Scan for the cell matching the given text and deliver its [X, Y] coordinate at center. 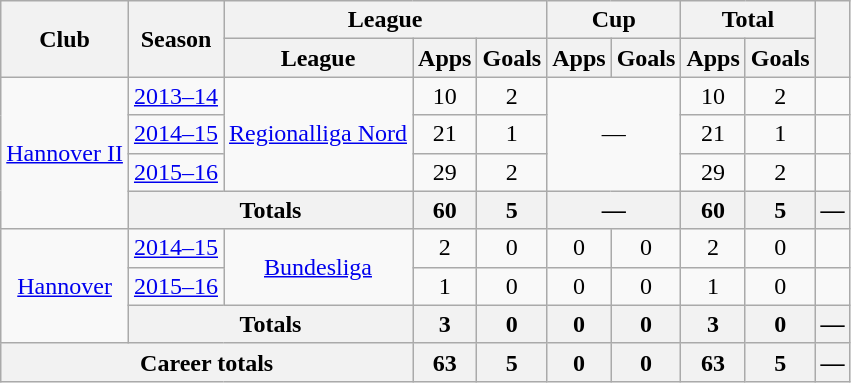
Club [65, 39]
Regionalliga Nord [318, 134]
Cup [614, 20]
Total [748, 20]
2013–14 [176, 96]
Career totals [207, 362]
Bundesliga [318, 267]
Hannover II [65, 153]
Season [176, 39]
Hannover [65, 286]
